Identify which cell holds the provided text, then report its (x, y) central coordinate. 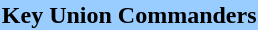
Key Union Commanders (129, 15)
